Search for the cell housing the specified text and yield its [x, y] center coordinate. 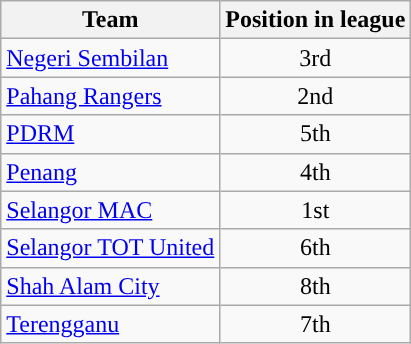
Selangor MAC [110, 210]
Terengganu [110, 324]
Pahang Rangers [110, 96]
6th [316, 248]
7th [316, 324]
Selangor TOT United [110, 248]
5th [316, 134]
Team [110, 20]
Penang [110, 172]
Negeri Sembilan [110, 58]
8th [316, 286]
Shah Alam City [110, 286]
1st [316, 210]
4th [316, 172]
3rd [316, 58]
Position in league [316, 20]
2nd [316, 96]
PDRM [110, 134]
